Determine the [x, y] coordinate at the center of the cell enclosing the given text.  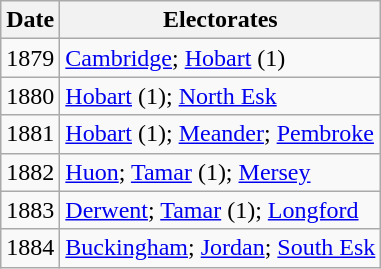
Buckingham; Jordan; South Esk [220, 248]
1881 [30, 134]
1879 [30, 58]
Electorates [220, 20]
Hobart (1); Meander; Pembroke [220, 134]
Date [30, 20]
1883 [30, 210]
Hobart (1); North Esk [220, 96]
1884 [30, 248]
1882 [30, 172]
Cambridge; Hobart (1) [220, 58]
Huon; Tamar (1); Mersey [220, 172]
1880 [30, 96]
Derwent; Tamar (1); Longford [220, 210]
